Extract the (x, y) coordinate from the center of the cell holding the provided text.  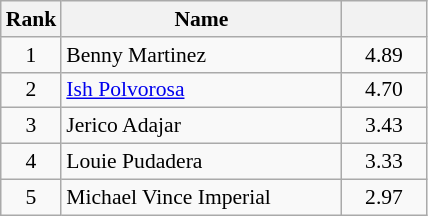
3 (32, 126)
2.97 (384, 197)
3.43 (384, 126)
Ish Polvorosa (201, 90)
Michael Vince Imperial (201, 197)
4 (32, 162)
Benny Martinez (201, 55)
Name (201, 19)
3.33 (384, 162)
Rank (32, 19)
5 (32, 197)
Jerico Adajar (201, 126)
1 (32, 55)
4.89 (384, 55)
4.70 (384, 90)
Louie Pudadera (201, 162)
2 (32, 90)
